Detect which cell encompasses the target text, then output its [X, Y] center coordinate. 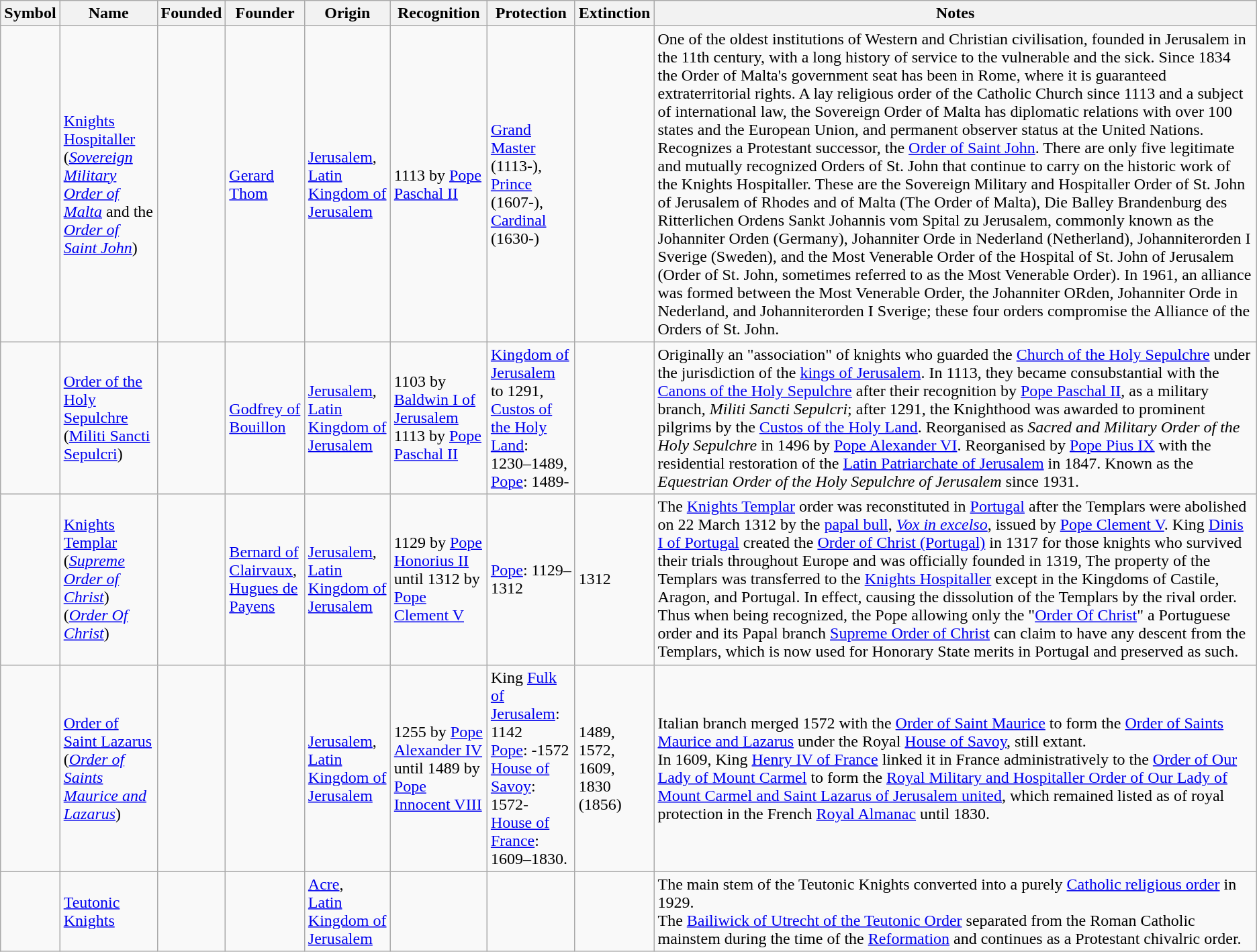
Symbol [30, 13]
Bernard of Clairvaux,Hugues de Payens [265, 579]
Notes [955, 13]
Order of the Holy Sepulchre(Militi Sancti Sepulcri) [109, 418]
Name [109, 13]
1255 by Pope Alexander IVuntil 1489 by Pope Innocent VIII [438, 768]
Kingdom of Jerusalem to 1291,Custos of the Holy Land: 1230–1489,Pope: 1489- [530, 418]
Knights Hospitaller(Sovereign Military Order of Malta and the Order of Saint John) [109, 184]
Acre,Latin Kingdom of Jerusalem [347, 912]
1312 [614, 579]
1489,1572,1609,1830(1856) [614, 768]
1113 by Pope Paschal II [438, 184]
King Fulk of Jerusalem: 1142Pope: -1572House of Savoy: 1572-House of France: 1609–1830. [530, 768]
Protection [530, 13]
Teutonic Knights [109, 912]
Knights Templar(Supreme Order of Christ)(Order Of Christ) [109, 579]
Recognition [438, 13]
Gerard Thom [265, 184]
1129 by Pope Honorius IIuntil 1312 by Pope Clement V [438, 579]
Founded [191, 13]
Grand Master (1113-),Prince (1607-),Cardinal (1630-) [530, 184]
Origin [347, 13]
Order of Saint Lazarus(Order of Saints Maurice and Lazarus) [109, 768]
Extinction [614, 13]
Founder [265, 13]
1103 by Baldwin I of Jerusalem1113 by Pope Paschal II [438, 418]
Pope: 1129–1312 [530, 579]
Godfrey of Bouillon [265, 418]
